Search for the cell housing the specified text and yield its [x, y] center coordinate. 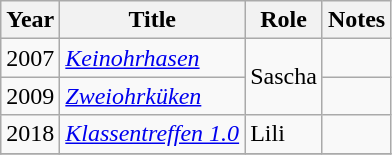
Year [30, 20]
Klassentreffen 1.0 [152, 134]
2007 [30, 58]
Sascha [284, 77]
Zweiohrküken [152, 96]
2009 [30, 96]
Notes [356, 20]
2018 [30, 134]
Keinohrhasen [152, 58]
Lili [284, 134]
Title [152, 20]
Role [284, 20]
